Capture the cell that displays the provided text and extract its [x, y] central coordinate. 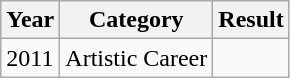
Year [30, 20]
2011 [30, 58]
Result [251, 20]
Artistic Career [136, 58]
Category [136, 20]
